Return the (x, y) coordinate for the center point of the cell that contains the specified text.  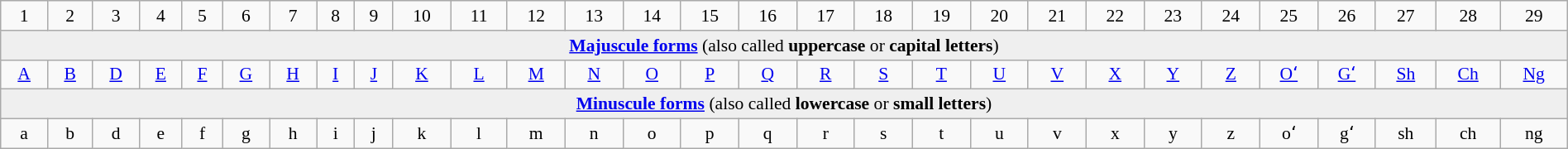
oʻ (1288, 134)
3 (116, 16)
U (999, 74)
14 (652, 16)
i (336, 134)
A (25, 74)
21 (1057, 16)
7 (293, 16)
27 (1406, 16)
K (422, 74)
10 (422, 16)
M (536, 74)
J (374, 74)
V (1057, 74)
gʻ (1346, 134)
I (336, 74)
4 (160, 16)
24 (1231, 16)
v (1057, 134)
19 (941, 16)
u (999, 134)
a (25, 134)
n (594, 134)
Gʻ (1346, 74)
y (1173, 134)
Ng (1533, 74)
22 (1115, 16)
G (246, 74)
Sh (1406, 74)
o (652, 134)
m (536, 134)
ng (1533, 134)
h (293, 134)
11 (479, 16)
q (767, 134)
16 (767, 16)
Oʻ (1288, 74)
Y (1173, 74)
H (293, 74)
T (941, 74)
1 (25, 16)
S (883, 74)
z (1231, 134)
x (1115, 134)
r (825, 134)
f (202, 134)
X (1115, 74)
28 (1468, 16)
b (70, 134)
P (710, 74)
E (160, 74)
B (70, 74)
ch (1468, 134)
2 (70, 16)
R (825, 74)
p (710, 134)
O (652, 74)
5 (202, 16)
D (116, 74)
g (246, 134)
Minuscule forms (also called lowercase or small letters) (784, 104)
20 (999, 16)
23 (1173, 16)
18 (883, 16)
26 (1346, 16)
17 (825, 16)
Ch (1468, 74)
k (422, 134)
j (374, 134)
Q (767, 74)
F (202, 74)
25 (1288, 16)
t (941, 134)
Z (1231, 74)
sh (1406, 134)
6 (246, 16)
Majuscule forms (also called uppercase or capital letters) (784, 46)
12 (536, 16)
L (479, 74)
N (594, 74)
l (479, 134)
13 (594, 16)
15 (710, 16)
8 (336, 16)
9 (374, 16)
d (116, 134)
s (883, 134)
e (160, 134)
29 (1533, 16)
